Find where the given text appears and provide that cell's center as [x, y] coordinate. 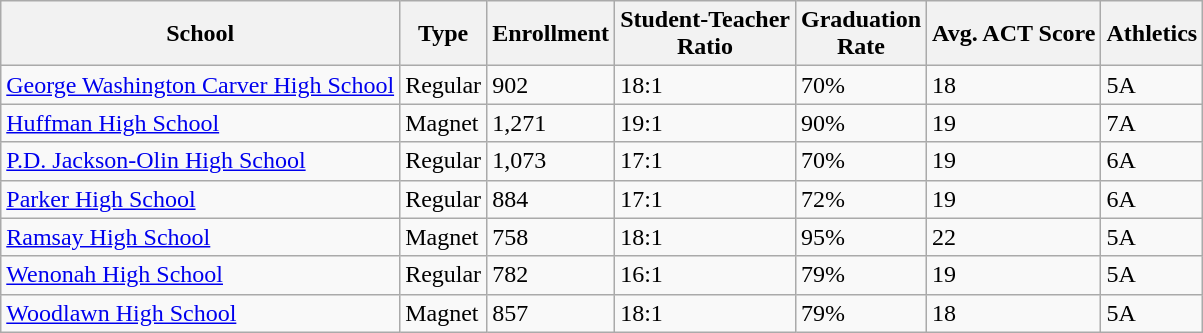
Athletics [1152, 34]
Woodlawn High School [200, 313]
George Washington Carver High School [200, 85]
72% [860, 199]
95% [860, 237]
90% [860, 123]
Ramsay High School [200, 237]
School [200, 34]
1,073 [551, 161]
16:1 [706, 275]
Wenonah High School [200, 275]
Avg. ACT Score [1014, 34]
Student-TeacherRatio [706, 34]
Enrollment [551, 34]
P.D. Jackson-Olin High School [200, 161]
782 [551, 275]
902 [551, 85]
857 [551, 313]
7A [1152, 123]
Type [444, 34]
Huffman High School [200, 123]
19:1 [706, 123]
1,271 [551, 123]
22 [1014, 237]
758 [551, 237]
Parker High School [200, 199]
884 [551, 199]
GraduationRate [860, 34]
